Pinpoint the cell where the given text exists, returning its (x, y) midpoint coordinate. 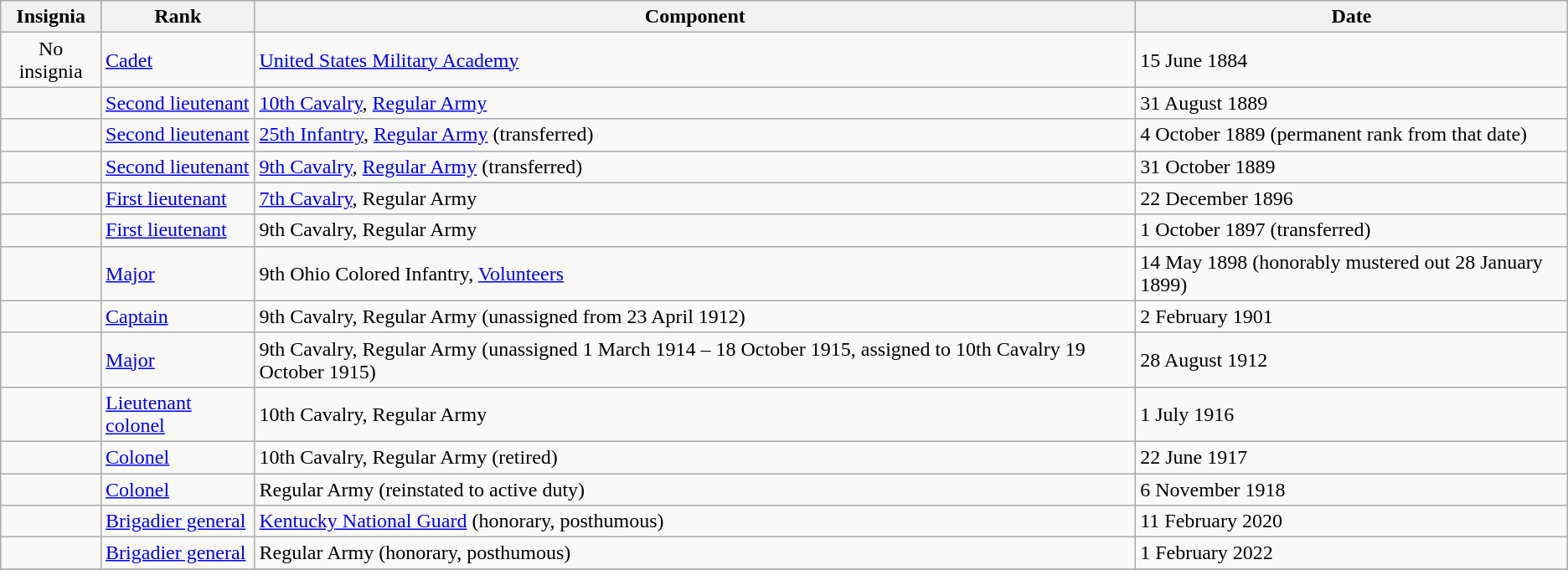
Regular Army (honorary, posthumous) (695, 553)
22 December 1896 (1352, 198)
25th Infantry, Regular Army (transferred) (695, 135)
15 June 1884 (1352, 60)
9th Cavalry, Regular Army (unassigned from 23 April 1912) (695, 316)
9th Cavalry, Regular Army (695, 230)
10th Cavalry, Regular Army (retired) (695, 457)
Kentucky National Guard (honorary, posthumous) (695, 521)
22 June 1917 (1352, 457)
No insignia (51, 60)
28 August 1912 (1352, 360)
Insignia (51, 17)
6 November 1918 (1352, 490)
9th Cavalry, Regular Army (transferred) (695, 167)
9th Cavalry, Regular Army (unassigned 1 March 1914 – 18 October 1915, assigned to 10th Cavalry 19 October 1915) (695, 360)
Lieutenant colonel (178, 413)
7th Cavalry, Regular Army (695, 198)
1 February 2022 (1352, 553)
1 October 1897 (transferred) (1352, 230)
14 May 1898 (honorably mustered out 28 January 1899) (1352, 273)
Regular Army (reinstated to active duty) (695, 490)
Component (695, 17)
1 July 1916 (1352, 413)
31 October 1889 (1352, 167)
4 October 1889 (permanent rank from that date) (1352, 135)
Cadet (178, 60)
Captain (178, 316)
9th Ohio Colored Infantry, Volunteers (695, 273)
Rank (178, 17)
11 February 2020 (1352, 521)
2 February 1901 (1352, 316)
United States Military Academy (695, 60)
Date (1352, 17)
31 August 1889 (1352, 103)
